Search for the cell housing the specified text and yield its (X, Y) center coordinate. 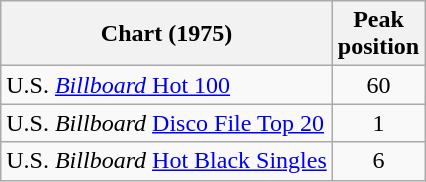
1 (378, 123)
60 (378, 85)
Peakposition (378, 34)
U.S. Billboard Disco File Top 20 (167, 123)
U.S. Billboard Hot Black Singles (167, 161)
6 (378, 161)
U.S. Billboard Hot 100 (167, 85)
Chart (1975) (167, 34)
